Extract the [x, y] coordinate from the center of the cell holding the provided text.  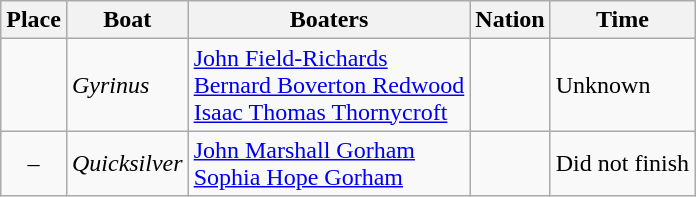
Quicksilver [127, 164]
Place [34, 20]
Boaters [329, 20]
Unknown [622, 85]
Did not finish [622, 164]
Boat [127, 20]
Nation [510, 20]
John Field-RichardsBernard Boverton RedwoodIsaac Thomas Thornycroft [329, 85]
Time [622, 20]
– [34, 164]
John Marshall GorhamSophia Hope Gorham [329, 164]
Gyrinus [127, 85]
